Provide the (X, Y) coordinate of the cell's center where the given text is located.  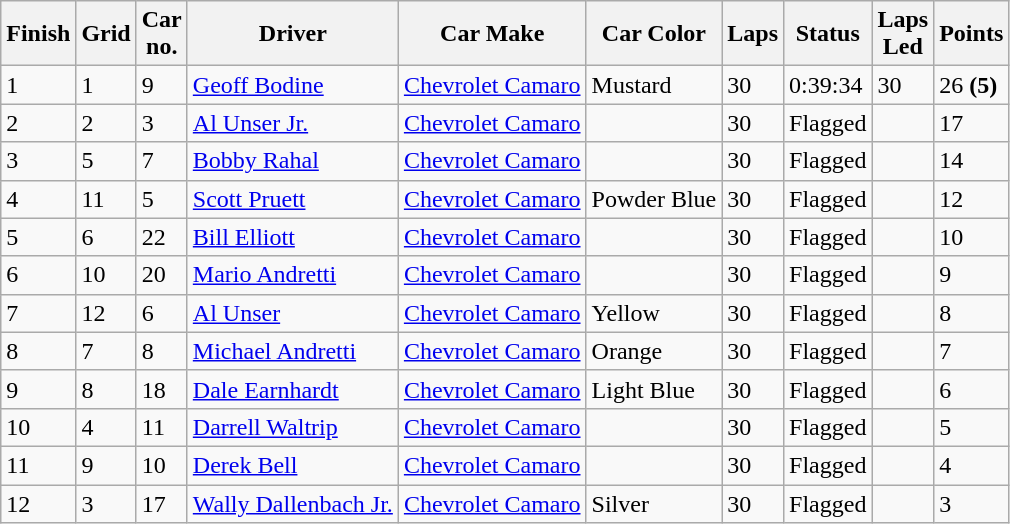
Yellow (654, 313)
Geoff Bodine (292, 85)
18 (162, 389)
Finish (38, 34)
Bobby Rahal (292, 161)
26 (5) (972, 85)
Darrell Waltrip (292, 427)
Light Blue (654, 389)
Orange (654, 351)
Al Unser Jr. (292, 123)
20 (162, 275)
Scott Pruett (292, 199)
Driver (292, 34)
Derek Bell (292, 465)
Powder Blue (654, 199)
14 (972, 161)
Laps (753, 34)
LapsLed (903, 34)
Status (828, 34)
22 (162, 237)
0:39:34 (828, 85)
Carno. (162, 34)
Mario Andretti (292, 275)
Al Unser (292, 313)
Silver (654, 503)
Dale Earnhardt (292, 389)
Grid (106, 34)
Michael Andretti (292, 351)
Mustard (654, 85)
Car Color (654, 34)
Points (972, 34)
Wally Dallenbach Jr. (292, 503)
Car Make (492, 34)
Bill Elliott (292, 237)
